Find where the given text appears and provide that cell's center as [X, Y] coordinate. 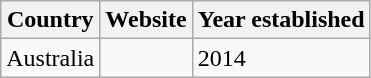
Website [146, 20]
Country [50, 20]
Year established [281, 20]
2014 [281, 58]
Australia [50, 58]
